Identify which cell holds the provided text, then report its [x, y] central coordinate. 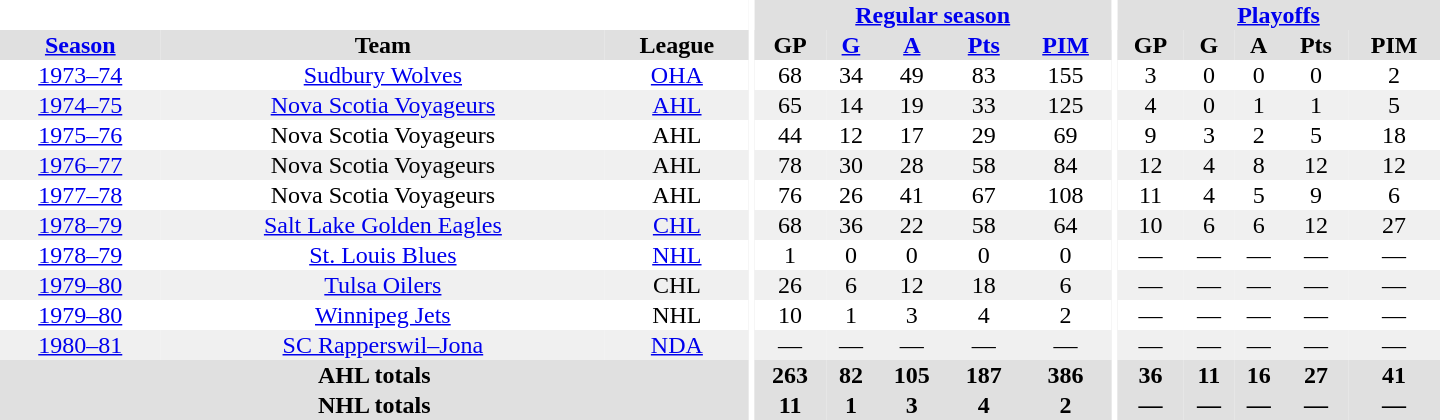
1975–76 [80, 135]
NDA [676, 345]
105 [912, 375]
19 [912, 105]
84 [1066, 165]
83 [984, 75]
125 [1066, 105]
Tulsa Oilers [384, 285]
155 [1066, 75]
Salt Lake Golden Eagles [384, 225]
34 [851, 75]
8 [1259, 165]
Sudbury Wolves [384, 75]
1976–77 [80, 165]
Season [80, 45]
League [676, 45]
263 [790, 375]
16 [1259, 375]
1974–75 [80, 105]
1980–81 [80, 345]
65 [790, 105]
OHA [676, 75]
Team [384, 45]
108 [1066, 195]
St. Louis Blues [384, 255]
67 [984, 195]
28 [912, 165]
33 [984, 105]
Regular season [932, 15]
49 [912, 75]
44 [790, 135]
AHL totals [374, 375]
Winnipeg Jets [384, 315]
SC Rapperswil–Jona [384, 345]
Playoffs [1278, 15]
22 [912, 225]
1973–74 [80, 75]
17 [912, 135]
29 [984, 135]
78 [790, 165]
NHL totals [374, 405]
1977–78 [80, 195]
64 [1066, 225]
69 [1066, 135]
386 [1066, 375]
187 [984, 375]
82 [851, 375]
14 [851, 105]
76 [790, 195]
30 [851, 165]
